Return the (X, Y) coordinate for the center point of the cell that contains the specified text.  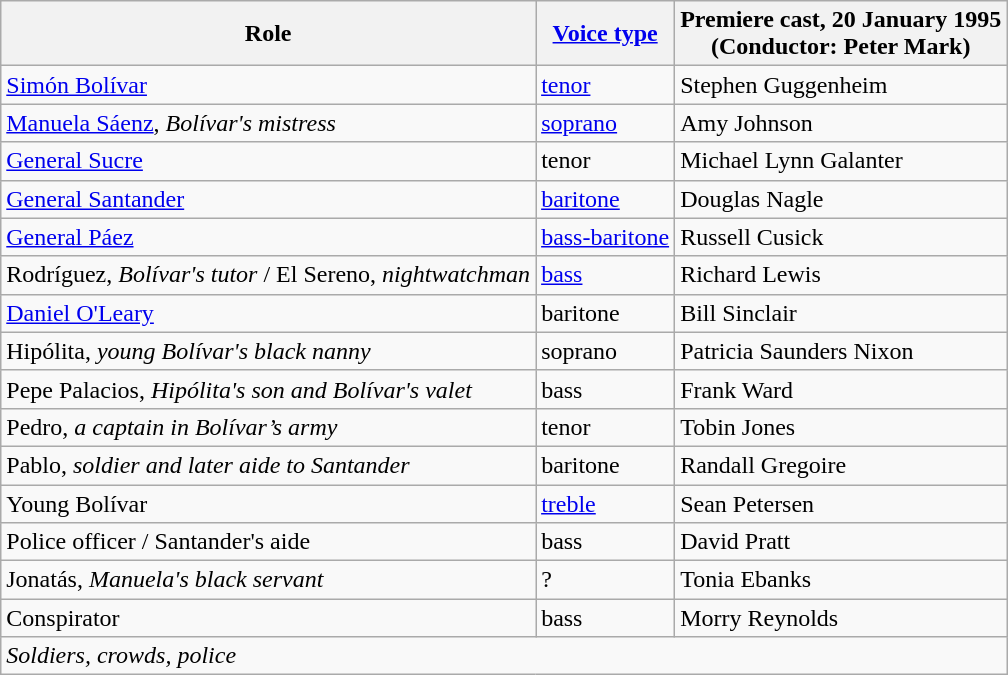
General Sucre (268, 161)
Bill Sinclair (841, 313)
Pedro, a captain in Bolívar’s army (268, 427)
Tonia Ebanks (841, 580)
Police officer / Santander's aide (268, 542)
Conspirator (268, 618)
General Santander (268, 199)
Randall Gregoire (841, 465)
Michael Lynn Galanter (841, 161)
Sean Petersen (841, 503)
Amy Johnson (841, 123)
Simón Bolívar (268, 85)
Stephen Guggenheim (841, 85)
treble (606, 503)
Russell Cusick (841, 237)
Manuela Sáenz, Bolívar's mistress (268, 123)
Pablo, soldier and later aide to Santander (268, 465)
Role (268, 34)
? (606, 580)
Patricia Saunders Nixon (841, 351)
Daniel O'Leary (268, 313)
Tobin Jones (841, 427)
bass-baritone (606, 237)
Douglas Nagle (841, 199)
Hipólita, young Bolívar's black nanny (268, 351)
Premiere cast, 20 January 1995(Conductor: Peter Mark) (841, 34)
Rodríguez, Bolívar's tutor / El Sereno, nightwatchman (268, 275)
Jonatás, Manuela's black servant (268, 580)
Richard Lewis (841, 275)
Morry Reynolds (841, 618)
Frank Ward (841, 389)
Soldiers, crowds, police (504, 656)
Young Bolívar (268, 503)
Pepe Palacios, Hipólita's son and Bolívar's valet (268, 389)
General Páez (268, 237)
Voice type (606, 34)
David Pratt (841, 542)
